Detect which cell encompasses the target text, then output its [X, Y] center coordinate. 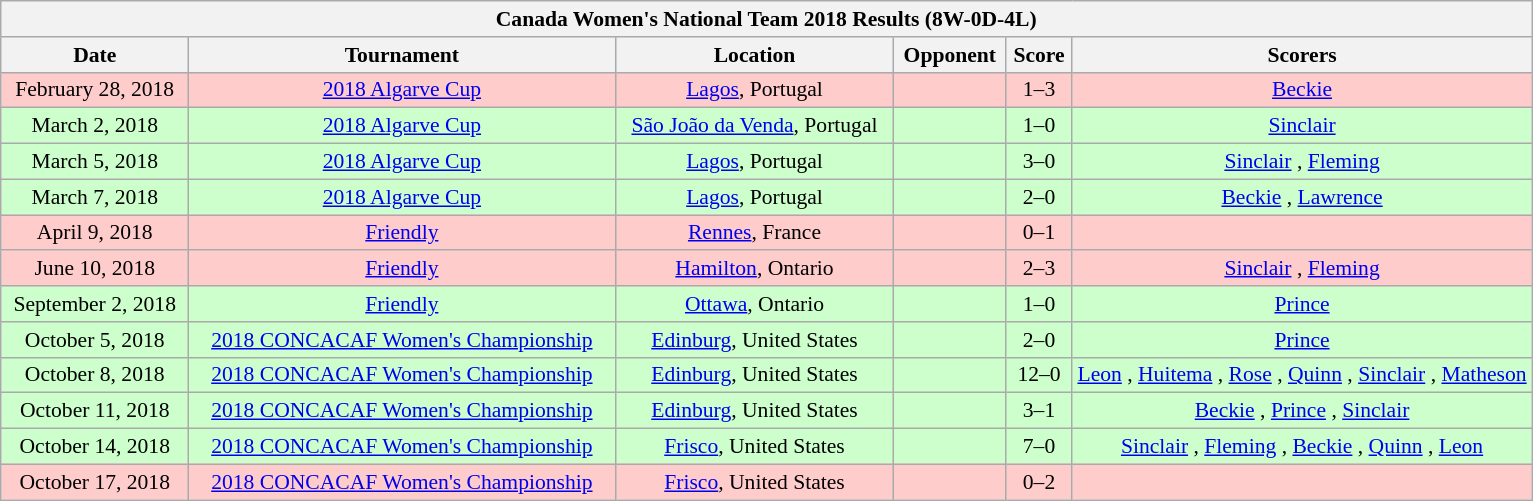
3–0 [1040, 162]
October 14, 2018 [95, 447]
Leon , Huitema , Rose , Quinn , Sinclair , Matheson [1302, 375]
June 10, 2018 [95, 269]
Score [1040, 55]
Date [95, 55]
Sinclair , Fleming , Beckie , Quinn , Leon [1302, 447]
Location [754, 55]
Ottawa, Ontario [754, 304]
October 8, 2018 [95, 375]
October 11, 2018 [95, 411]
March 5, 2018 [95, 162]
12–0 [1040, 375]
April 9, 2018 [95, 233]
Tournament [402, 55]
October 17, 2018 [95, 482]
Hamilton, Ontario [754, 269]
7–0 [1040, 447]
Beckie , Prince , Sinclair [1302, 411]
Beckie , Lawrence [1302, 197]
São João da Venda, Portugal [754, 126]
Opponent [950, 55]
February 28, 2018 [95, 90]
Sinclair [1302, 126]
1–3 [1040, 90]
2–3 [1040, 269]
Scorers [1302, 55]
Rennes, France [754, 233]
March 7, 2018 [95, 197]
September 2, 2018 [95, 304]
0–1 [1040, 233]
March 2, 2018 [95, 126]
Canada Women's National Team 2018 Results (8W-0D-4L) [766, 19]
0–2 [1040, 482]
October 5, 2018 [95, 340]
3–1 [1040, 411]
Beckie [1302, 90]
